Pinpoint the cell where the given text exists, returning its [x, y] midpoint coordinate. 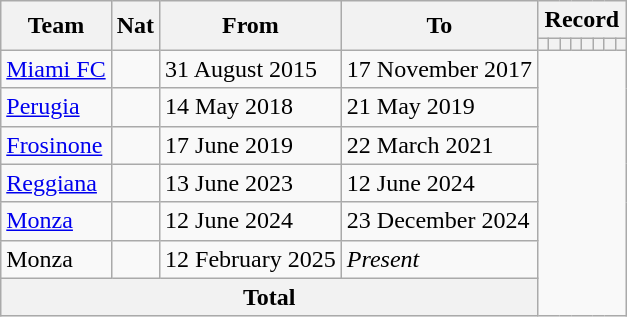
Team [56, 26]
From [251, 26]
23 December 2024 [439, 221]
Miami FC [56, 69]
13 June 2023 [251, 183]
Frosinone [56, 145]
12 February 2025 [251, 259]
31 August 2015 [251, 69]
17 June 2019 [251, 145]
Present [439, 259]
17 November 2017 [439, 69]
Perugia [56, 107]
Record [582, 20]
22 March 2021 [439, 145]
To [439, 26]
14 May 2018 [251, 107]
Nat [135, 26]
Reggiana [56, 183]
21 May 2019 [439, 107]
Total [270, 297]
